Provide the [x, y] coordinate of the cell's center where the given text is located.  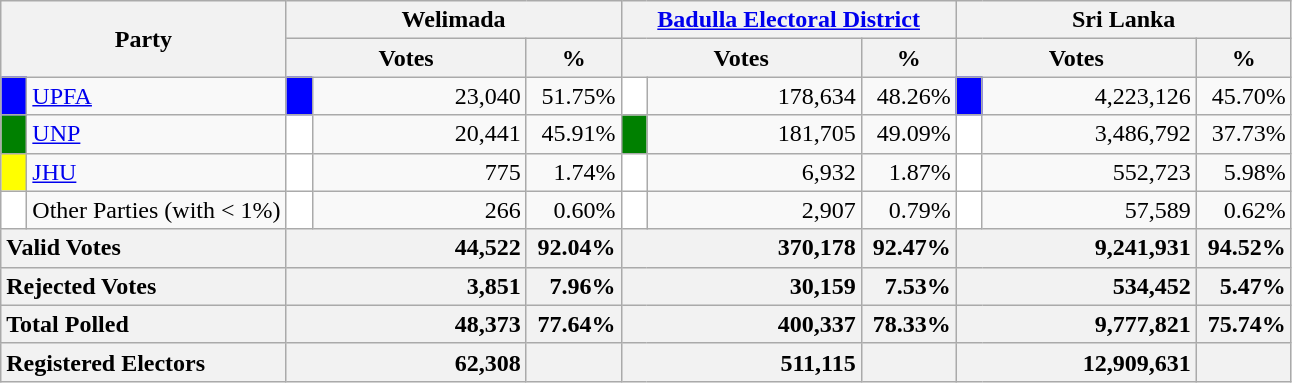
Valid Votes [144, 248]
3,486,792 [1089, 134]
45.91% [574, 134]
7.53% [908, 286]
0.60% [574, 210]
12,909,631 [1076, 362]
57,589 [1089, 210]
Total Polled [144, 324]
75.74% [1244, 324]
775 [419, 172]
78.33% [908, 324]
9,777,821 [1076, 324]
92.04% [574, 248]
3,851 [406, 286]
511,115 [741, 362]
7.96% [574, 286]
Rejected Votes [144, 286]
48.26% [908, 96]
51.75% [574, 96]
94.52% [1244, 248]
Sri Lanka [1124, 20]
77.64% [574, 324]
1.74% [574, 172]
5.47% [1244, 286]
370,178 [741, 248]
37.73% [1244, 134]
552,723 [1089, 172]
20,441 [419, 134]
Registered Electors [144, 362]
92.47% [908, 248]
62,308 [406, 362]
2,907 [754, 210]
534,452 [1076, 286]
400,337 [741, 324]
Party [144, 39]
44,522 [406, 248]
Welimada [454, 20]
5.98% [1244, 172]
UNP [156, 134]
6,932 [754, 172]
48,373 [406, 324]
0.62% [1244, 210]
30,159 [741, 286]
Other Parties (with < 1%) [156, 210]
9,241,931 [1076, 248]
1.87% [908, 172]
UPFA [156, 96]
JHU [156, 172]
4,223,126 [1089, 96]
0.79% [908, 210]
49.09% [908, 134]
23,040 [419, 96]
181,705 [754, 134]
178,634 [754, 96]
45.70% [1244, 96]
266 [419, 210]
Badulla Electoral District [788, 20]
